From the cell containing the given text, extract its center point as [X, Y] coordinate. 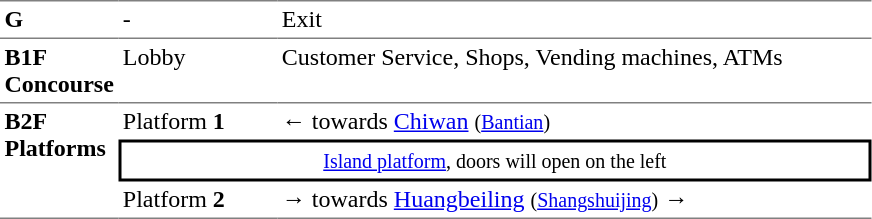
Island platform, doors will open on the left [494, 161]
Platform 1 [198, 122]
Exit [574, 19]
← towards Chiwan (Bantian) [574, 122]
- [198, 19]
Lobby [198, 71]
B1FConcourse [59, 71]
Customer Service, Shops, Vending machines, ATMs [574, 71]
G [59, 19]
